Determine the [X, Y] coordinate at the center of the cell enclosing the given text.  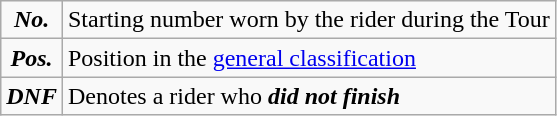
No. [32, 20]
Denotes a rider who did not finish [308, 96]
Pos. [32, 58]
Starting number worn by the rider during the Tour [308, 20]
Position in the general classification [308, 58]
DNF [32, 96]
